Output the (X, Y) coordinate of the center of the cell containing the given text.  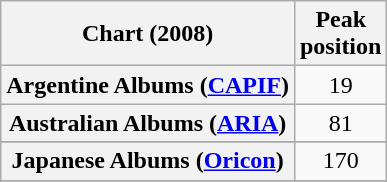
81 (340, 123)
170 (340, 161)
Australian Albums (ARIA) (148, 123)
Chart (2008) (148, 34)
Argentine Albums (CAPIF) (148, 85)
19 (340, 85)
Peakposition (340, 34)
Japanese Albums (Oricon) (148, 161)
